Return the (X, Y) coordinate for the center point of the cell that contains the specified text.  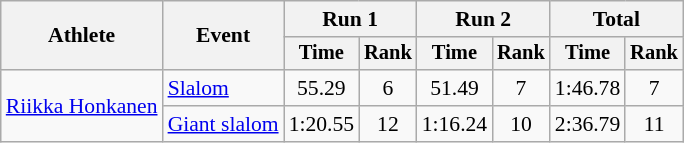
1:46.78 (588, 88)
51.49 (454, 88)
55.29 (322, 88)
10 (521, 124)
Run 2 (484, 19)
2:36.79 (588, 124)
Total (616, 19)
Giant slalom (224, 124)
Run 1 (350, 19)
11 (654, 124)
12 (388, 124)
1:16.24 (454, 124)
Athlete (82, 36)
1:20.55 (322, 124)
Event (224, 36)
Slalom (224, 88)
Riikka Honkanen (82, 106)
6 (388, 88)
